Output the (x, y) coordinate of the center of the cell containing the given text.  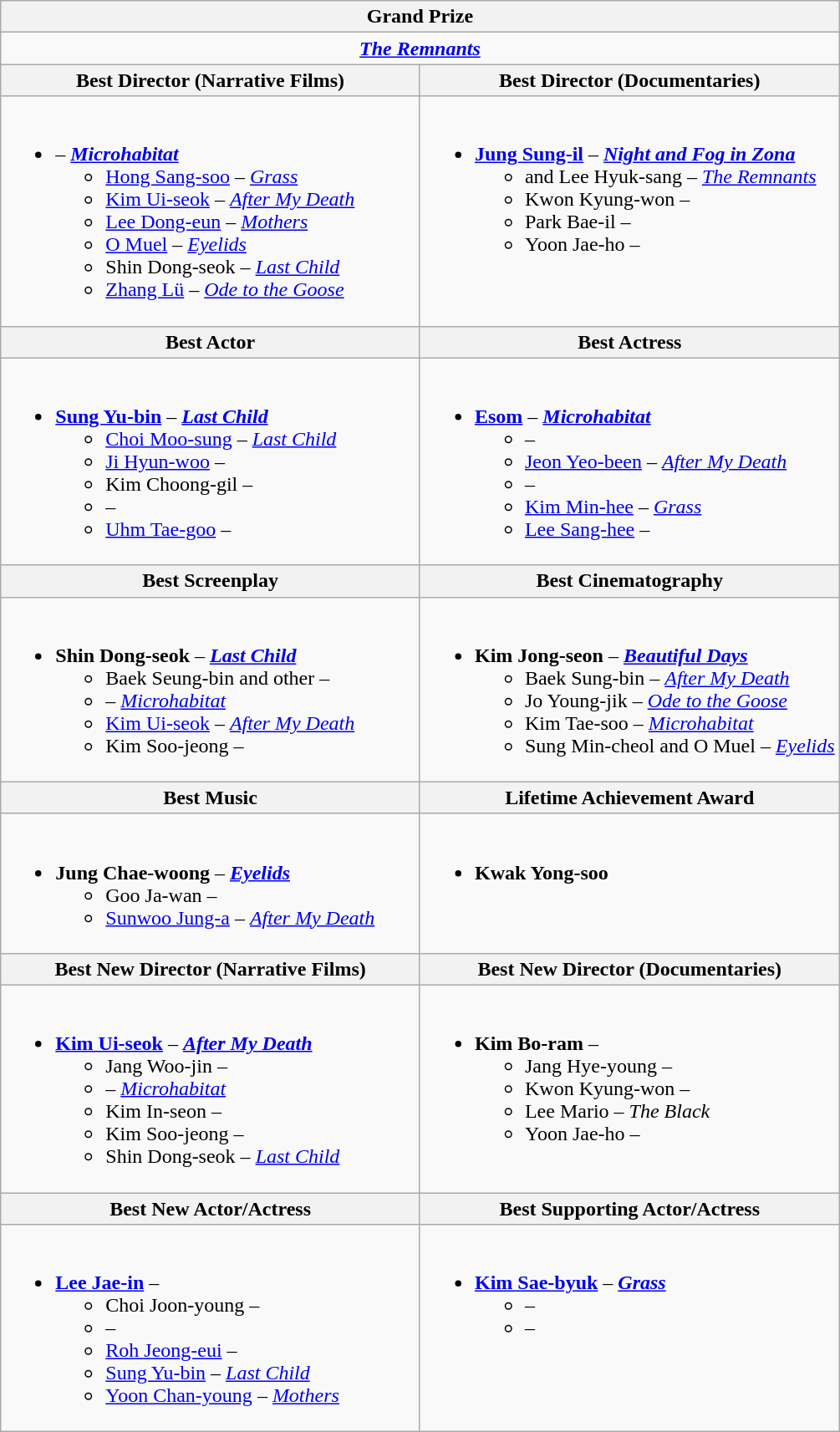
Jung Chae-woong – EyelidsGoo Ja-wan – Sunwoo Jung-a – After My Death (211, 883)
Grand Prize (420, 17)
Best Director (Narrative Films) (211, 80)
Best Supporting Actor/Actress (629, 1208)
Kim Sae-byuk – Grass – – (629, 1328)
Best Music (211, 798)
Jung Sung-il – Night and Fog in Zona and Lee Hyuk-sang – The RemnantsKwon Kyung-won – Park Bae-il – Yoon Jae-ho – (629, 211)
Shin Dong-seok – Last ChildBaek Seung-bin and other – – MicrohabitatKim Ui-seok – After My DeathKim Soo-jeong – (211, 689)
Kim Ui-seok – After My DeathJang Woo-jin – – MicrohabitatKim In-seon – Kim Soo-jeong – Shin Dong-seok – Last Child (211, 1088)
Best New Director (Documentaries) (629, 969)
Best Cinematography (629, 581)
The Remnants (420, 48)
Best Director (Documentaries) (629, 80)
Sung Yu-bin – Last ChildChoi Moo-sung – Last ChildJi Hyun-woo – Kim Choong-gil – – Uhm Tae-goo – (211, 461)
Lee Jae-in – Choi Joon-young – – Roh Jeong-eui – Sung Yu-bin – Last ChildYoon Chan-young – Mothers (211, 1328)
Lifetime Achievement Award (629, 798)
Best Actor (211, 342)
Best Actress (629, 342)
Best New Director (Narrative Films) (211, 969)
Best New Actor/Actress (211, 1208)
Esom – Microhabitat – Jeon Yeo-been – After My Death – Kim Min-hee – GrassLee Sang-hee – (629, 461)
Kwak Yong-soo (629, 883)
Best Screenplay (211, 581)
Kim Bo-ram – Jang Hye-young – Kwon Kyung-won – Lee Mario – The BlackYoon Jae-ho – (629, 1088)
